Search for the cell housing the specified text and yield its [X, Y] center coordinate. 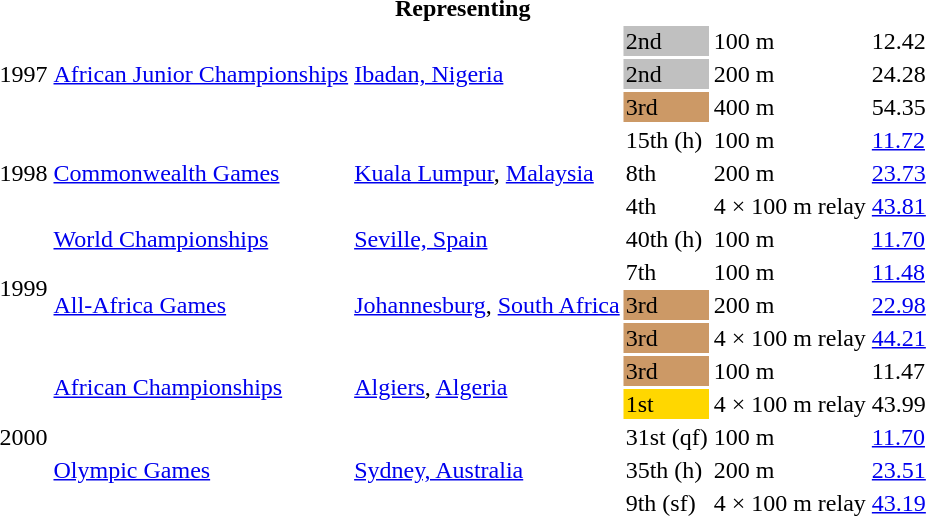
Kuala Lumpur, Malaysia [488, 173]
15th (h) [666, 140]
Ibadan, Nigeria [488, 74]
4th [666, 206]
African Championships [201, 388]
400 m [790, 107]
1st [666, 404]
African Junior Championships [201, 74]
40th (h) [666, 239]
Seville, Spain [488, 239]
Johannesburg, South Africa [488, 305]
All-Africa Games [201, 305]
7th [666, 272]
8th [666, 173]
31st (qf) [666, 437]
Commonwealth Games [201, 173]
World Championships [201, 239]
Algiers, Algeria [488, 388]
35th (h) [666, 470]
